Pinpoint the cell where the given text exists, returning its [x, y] midpoint coordinate. 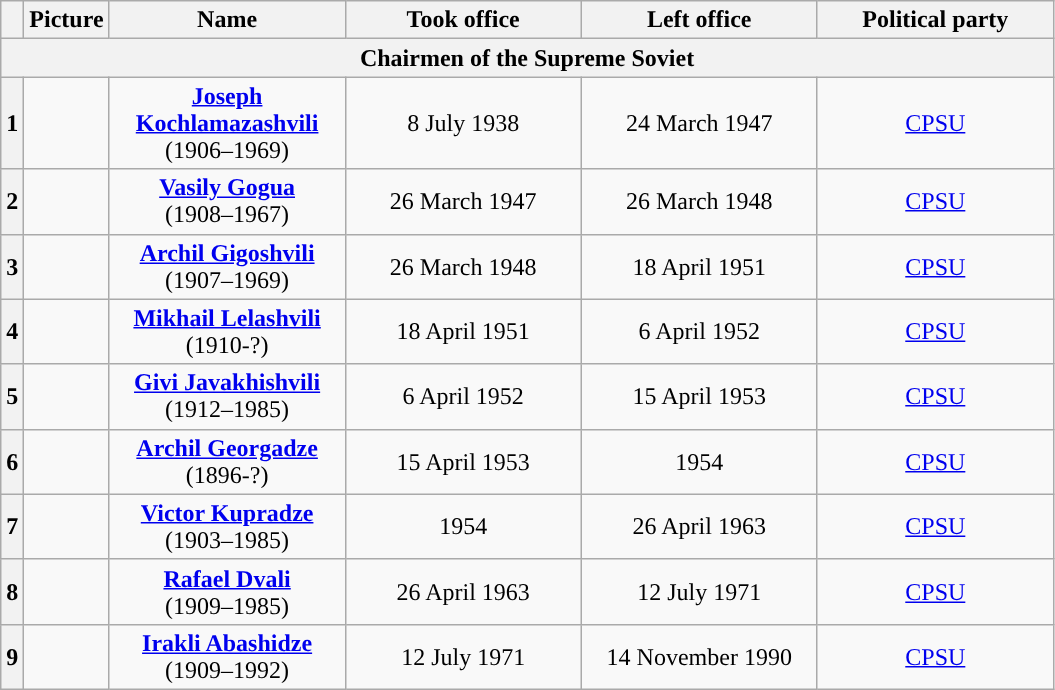
6 [12, 462]
Irakli Abashidze(1909–1992) [227, 656]
Chairmen of the Supreme Soviet [528, 58]
26 March 1947 [463, 202]
8 July 1938 [463, 123]
4 [12, 332]
9 [12, 656]
7 [12, 526]
Givi Javakhishvili(1912–1985) [227, 396]
5 [12, 396]
Left office [699, 20]
1 [12, 123]
24 March 1947 [699, 123]
Mikhail Lelashvili(1910-?) [227, 332]
Joseph Kochlamazashvili(1906–1969) [227, 123]
2 [12, 202]
Vasily Gogua(1908–1967) [227, 202]
Victor Kupradze(1903–1985) [227, 526]
Name [227, 20]
Picture [66, 20]
Rafael Dvali(1909–1985) [227, 592]
8 [12, 592]
14 November 1990 [699, 656]
Archil Georgadze(1896-?) [227, 462]
3 [12, 266]
Archil Gigoshvili(1907–1969) [227, 266]
Political party [935, 20]
Took office [463, 20]
